From the cell containing the given text, extract its center point as (x, y) coordinate. 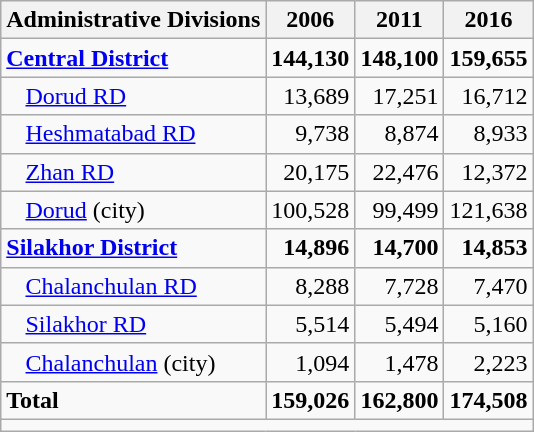
159,655 (488, 58)
Silakhor District (134, 248)
Dorud RD (134, 96)
Administrative Divisions (134, 20)
2,223 (488, 362)
1,478 (400, 362)
1,094 (310, 362)
7,728 (400, 286)
14,700 (400, 248)
Dorud (city) (134, 210)
99,499 (400, 210)
22,476 (400, 172)
12,372 (488, 172)
8,874 (400, 134)
5,514 (310, 324)
Total (134, 400)
159,026 (310, 400)
121,638 (488, 210)
162,800 (400, 400)
14,896 (310, 248)
9,738 (310, 134)
17,251 (400, 96)
16,712 (488, 96)
148,100 (400, 58)
2011 (400, 20)
Zhan RD (134, 172)
144,130 (310, 58)
7,470 (488, 286)
174,508 (488, 400)
8,288 (310, 286)
Central District (134, 58)
5,494 (400, 324)
Heshmatabad RD (134, 134)
Chalanchulan (city) (134, 362)
2016 (488, 20)
100,528 (310, 210)
2006 (310, 20)
5,160 (488, 324)
14,853 (488, 248)
13,689 (310, 96)
Silakhor RD (134, 324)
8,933 (488, 134)
Chalanchulan RD (134, 286)
20,175 (310, 172)
